Return (x, y) of the center of cell containing provided text 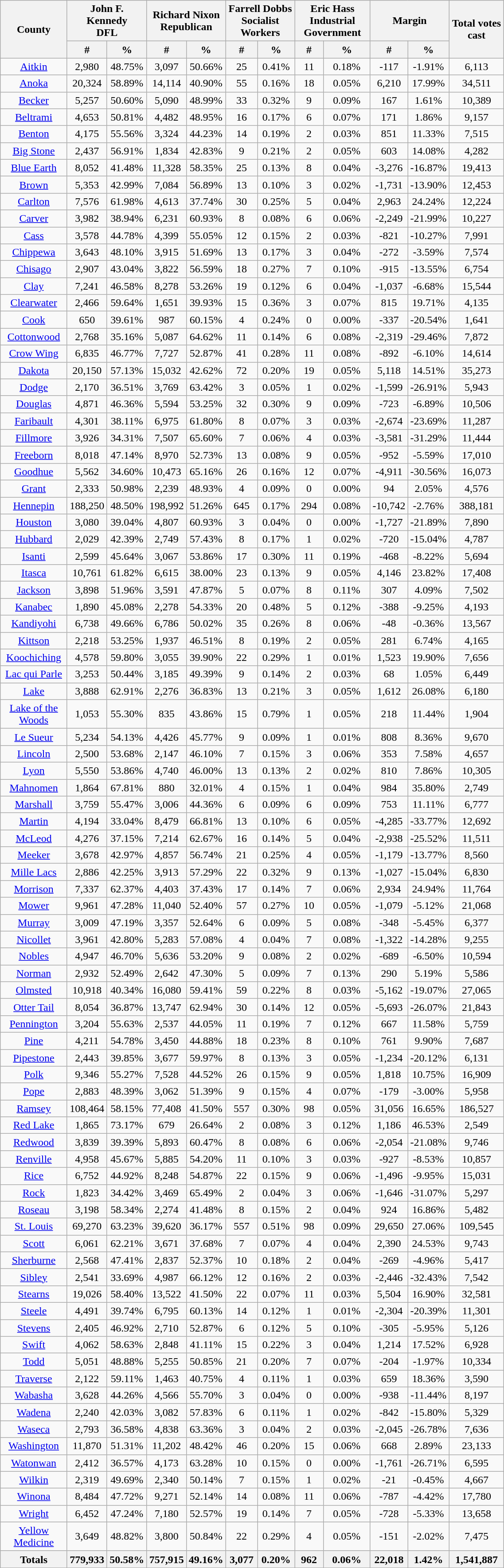
50.14% (206, 1480)
4,175 (87, 134)
46.10% (206, 754)
-2,045 (389, 1429)
33.69% (127, 1277)
4,987 (167, 1277)
39.93% (206, 303)
-6.10% (428, 354)
16,909 (477, 1075)
2,963 (389, 201)
42.39% (127, 539)
11.11% (428, 805)
4,857 (167, 855)
5,257 (87, 100)
4,613 (167, 201)
Cook (34, 320)
880 (167, 787)
3,961 (87, 939)
3,678 (87, 855)
-8.53% (428, 1159)
0.23% (276, 1041)
-13.77% (428, 855)
Fillmore (34, 438)
-1,727 (389, 523)
50.84% (206, 1537)
36.87% (127, 1007)
4,578 (87, 657)
44.36% (206, 805)
-23.69% (428, 421)
6,131 (477, 1058)
37.15% (127, 838)
-842 (389, 1412)
4,062 (87, 1345)
8,484 (87, 1497)
12,692 (477, 821)
0.28% (276, 354)
39.04% (127, 523)
Rice (34, 1176)
-21 (389, 1480)
42.99% (127, 185)
659 (389, 1379)
-21.08% (428, 1142)
44.52% (206, 1075)
1,612 (389, 691)
13,567 (477, 624)
761 (389, 1041)
-117 (389, 67)
6,835 (87, 354)
Hennepin (34, 505)
2,276 (167, 691)
61.98% (127, 201)
3,590 (477, 1379)
Beltrami (34, 117)
11,444 (477, 438)
2,340 (167, 1480)
63.23% (127, 1226)
2,500 (87, 754)
42.97% (127, 855)
-2,938 (389, 838)
4,653 (87, 117)
171 (389, 117)
Hubbard (34, 539)
-26.78% (428, 1429)
50.44% (127, 674)
2,549 (477, 1125)
23 (241, 573)
Winona (34, 1497)
1,865 (87, 1125)
-5.59% (428, 455)
4,667 (477, 1480)
58.15% (127, 1108)
49.66% (127, 624)
4,276 (87, 838)
Scott (34, 1243)
2,443 (87, 1058)
35 (241, 624)
Redwood (34, 1142)
5,255 (167, 1362)
Dodge (34, 387)
42.03% (127, 1412)
23.82% (428, 573)
3,915 (167, 252)
33.04% (127, 821)
6,777 (477, 805)
46.53% (428, 1125)
7,656 (477, 657)
Morrison (34, 889)
8.36% (428, 737)
9,743 (477, 1243)
27,065 (477, 990)
Le Sueur (34, 737)
41 (241, 354)
19,413 (477, 168)
32 (241, 404)
Rock (34, 1193)
7,214 (167, 838)
McLeod (34, 838)
1,186 (389, 1125)
52.64% (206, 923)
Renville (34, 1159)
-10,742 (389, 505)
0.79% (276, 714)
984 (389, 787)
46.51% (206, 641)
36.58% (127, 1429)
-16.87% (428, 168)
-3.00% (428, 1092)
36.51% (127, 387)
8,278 (167, 286)
-6.50% (428, 956)
668 (389, 1446)
6,449 (477, 674)
3,591 (167, 590)
11.44% (428, 714)
46.36% (127, 404)
-151 (389, 1537)
5.19% (428, 973)
Red Lake (34, 1125)
-13.90% (428, 185)
0.36% (276, 303)
962 (309, 1559)
Washington (34, 1446)
13,522 (167, 1294)
8,052 (87, 168)
Sibley (34, 1277)
3,913 (167, 872)
42.83% (206, 151)
46 (241, 1446)
8,970 (167, 455)
10.75% (428, 1075)
56.59% (206, 269)
Lyon (34, 770)
27.06% (428, 1226)
50.60% (127, 100)
3,578 (87, 236)
3,097 (167, 67)
62.21% (127, 1243)
0.24% (276, 320)
45.08% (127, 607)
7,502 (477, 590)
6,615 (167, 573)
2,883 (87, 1092)
1,053 (87, 714)
64.62% (206, 337)
50.81% (127, 117)
50.58% (127, 1559)
Chippewa (34, 252)
16.90% (428, 1294)
34.60% (127, 472)
16.86% (428, 1210)
5,958 (477, 1092)
3,628 (87, 1395)
48.93% (206, 488)
4,173 (167, 1463)
13,747 (167, 1007)
34,511 (477, 83)
53.68% (127, 754)
Wadena (34, 1412)
Martin (34, 821)
9,271 (167, 1497)
17.52% (428, 1345)
-31.29% (428, 438)
Olmsted (34, 990)
94 (389, 488)
7.86% (428, 770)
5,353 (87, 185)
44.23% (206, 134)
5,885 (167, 1159)
Todd (34, 1362)
58.40% (127, 1294)
1,864 (87, 787)
-892 (389, 354)
-938 (389, 1395)
8,560 (477, 855)
6.74% (428, 641)
Pennington (34, 1024)
307 (389, 590)
24.53% (428, 1243)
-20.54% (428, 320)
48.39% (127, 1092)
38.94% (127, 218)
1,904 (477, 714)
-32.43% (428, 1277)
24.94% (428, 889)
-4.96% (428, 1260)
Carlton (34, 201)
-2.76% (428, 505)
-21.99% (428, 218)
10,506 (477, 404)
54.33% (206, 607)
37.74% (206, 201)
49.16% (206, 1559)
52.40% (206, 906)
5,126 (477, 1328)
7,636 (477, 1429)
-952 (389, 455)
-1,079 (389, 906)
4,165 (477, 641)
Nobles (34, 956)
108,464 (87, 1108)
47.28% (127, 906)
Traverse (34, 1379)
42.25% (127, 872)
2,405 (87, 1328)
-915 (389, 269)
3,982 (87, 218)
47.30% (206, 973)
Meeker (34, 855)
7.58% (428, 754)
Farrell DobbsSocialist Workers (260, 21)
-3.59% (428, 252)
Clearwater (34, 303)
6,452 (87, 1513)
44.78% (127, 236)
4,787 (477, 539)
851 (389, 134)
186,527 (477, 1108)
-21.89% (428, 523)
46.92% (127, 1328)
7,991 (477, 236)
2,541 (87, 1277)
7,890 (477, 523)
16,073 (477, 472)
John F. KennedyDFL (107, 21)
Roseau (34, 1210)
5,943 (477, 387)
810 (389, 770)
Watonwan (34, 1463)
68 (389, 674)
11,764 (477, 889)
4,282 (477, 151)
Ramsey (34, 1108)
3,649 (87, 1537)
57.08% (206, 939)
-2,446 (389, 1277)
-9.25% (428, 607)
46.77% (127, 354)
65.60% (206, 438)
17,780 (477, 1497)
51.69% (206, 252)
-1,646 (389, 1193)
51.39% (206, 1092)
-1.91% (428, 67)
-787 (389, 1497)
46.00% (206, 770)
1.86% (428, 117)
3,926 (87, 438)
2,907 (87, 269)
7,542 (477, 1277)
44.88% (206, 1041)
17,010 (477, 455)
-26.07% (428, 1007)
3,324 (167, 134)
Eric HassIndustrial Government (332, 21)
36.57% (127, 1463)
-6.68% (428, 286)
Wilkin (34, 1480)
-4,911 (389, 472)
2,642 (167, 973)
11,511 (477, 838)
34.42% (127, 1193)
-30.56% (428, 472)
5,594 (167, 404)
31,056 (389, 1108)
3,009 (87, 923)
-10.27% (428, 236)
32.01% (206, 787)
51.26% (206, 505)
55.30% (127, 714)
Kanabec (34, 607)
-1,599 (389, 387)
-1,761 (389, 1463)
-29.46% (428, 337)
1,890 (87, 607)
5,417 (477, 1260)
-9.95% (428, 1176)
3,253 (87, 674)
5,118 (389, 370)
2.05% (428, 488)
6,113 (477, 67)
3,800 (167, 1537)
-5.33% (428, 1513)
57.29% (206, 872)
-348 (389, 923)
6,231 (167, 218)
50.85% (206, 1362)
10,227 (477, 218)
2,599 (87, 556)
10,473 (167, 472)
59.97% (206, 1058)
5,586 (477, 973)
9,255 (477, 939)
14.51% (428, 370)
60.13% (206, 1311)
2,239 (167, 488)
52.49% (127, 973)
-269 (389, 1260)
Becker (34, 100)
66.81% (206, 821)
11,328 (167, 168)
Totals (34, 1559)
6,377 (477, 923)
53.26% (206, 286)
2,568 (87, 1260)
47.24% (127, 1513)
-720 (389, 539)
-1,037 (389, 286)
12,224 (477, 201)
Faribault (34, 421)
Benton (34, 134)
57 (241, 906)
50.02% (206, 624)
2,466 (87, 303)
6,180 (477, 691)
4,871 (87, 404)
2,934 (389, 889)
21,843 (477, 1007)
39.61% (127, 320)
7,475 (477, 1537)
4,491 (87, 1311)
-337 (389, 320)
5,694 (477, 556)
757,915 (167, 1559)
667 (389, 1024)
1,937 (167, 641)
3,077 (241, 1559)
-723 (389, 404)
-1,179 (389, 855)
18.36% (428, 1379)
59.11% (127, 1379)
Stevens (34, 1328)
3,643 (87, 252)
63.36% (206, 1429)
26.64% (206, 1125)
20,324 (87, 83)
5,482 (477, 1210)
-4.42% (428, 1497)
2,932 (87, 973)
4,566 (167, 1395)
9.90% (428, 1041)
16.65% (428, 1108)
Lake of the Woods (34, 714)
5,087 (167, 337)
39,620 (167, 1226)
-5.95% (428, 1328)
48.99% (206, 100)
57.43% (206, 539)
808 (389, 737)
7,507 (167, 438)
Murray (34, 923)
167 (389, 100)
2,848 (167, 1345)
39.74% (127, 1311)
58.34% (127, 1210)
55.56% (127, 134)
-2,054 (389, 1142)
20,150 (87, 370)
61.82% (127, 573)
3,055 (167, 657)
38.11% (127, 421)
Richard NixonRepublican (186, 21)
62.67% (206, 838)
109,545 (477, 1226)
1,823 (87, 1193)
Cass (34, 236)
13,658 (477, 1513)
19,026 (87, 1294)
Chisago (34, 269)
Kandiyohi (34, 624)
58.89% (127, 83)
7,337 (87, 889)
8,018 (87, 455)
-179 (389, 1092)
Freeborn (34, 455)
987 (167, 320)
54.87% (206, 1176)
7,687 (477, 1041)
11,202 (167, 1446)
Yellow Medicine (34, 1537)
4.09% (428, 590)
14,114 (167, 83)
3,822 (167, 269)
Pipestone (34, 1058)
3,677 (167, 1058)
-48 (389, 624)
2,240 (87, 1412)
44.05% (206, 1024)
2,412 (87, 1463)
9,670 (477, 737)
49.69% (127, 1480)
7,528 (167, 1075)
-0.36% (428, 624)
3,469 (167, 1193)
Dakota (34, 370)
-11.44% (428, 1395)
61.80% (206, 421)
39.90% (206, 657)
1,541,887 (477, 1559)
7,727 (167, 354)
4,146 (389, 573)
-14.28% (428, 939)
5,329 (477, 1412)
-26.91% (428, 387)
15,031 (477, 1176)
Isanti (34, 556)
56.91% (127, 151)
5,051 (87, 1362)
26.08% (428, 691)
2,278 (167, 607)
11,870 (87, 1446)
14,614 (477, 354)
Polk (34, 1075)
2,274 (167, 1210)
46.70% (127, 956)
-20.39% (428, 1311)
753 (389, 805)
1,651 (167, 303)
5,297 (477, 1193)
2,710 (167, 1328)
15,032 (167, 370)
-5,693 (389, 1007)
1,463 (167, 1379)
67.81% (127, 787)
2,886 (87, 872)
Wright (34, 1513)
-5.12% (428, 906)
47.87% (206, 590)
43.86% (206, 714)
2,837 (167, 1260)
-0.45% (428, 1480)
-20.12% (428, 1058)
5,234 (87, 737)
4,807 (167, 523)
52.73% (206, 455)
9,157 (477, 117)
-5,162 (389, 990)
4,482 (167, 117)
65.49% (206, 1193)
Big Stone (34, 151)
2,319 (87, 1480)
-927 (389, 1159)
-1,731 (389, 185)
55 (241, 83)
-25.52% (428, 838)
0.48% (276, 607)
Anoka (34, 83)
-15.80% (428, 1412)
22,018 (389, 1559)
-1,027 (389, 872)
58.63% (127, 1345)
-33.77% (428, 821)
-1,322 (389, 939)
-689 (389, 956)
2,218 (87, 641)
62.37% (127, 889)
46.58% (127, 286)
4,838 (167, 1429)
3,204 (87, 1024)
17.99% (428, 83)
4,657 (477, 754)
42.62% (206, 370)
-31.07% (428, 1193)
56.74% (206, 855)
1,523 (389, 657)
5,550 (87, 770)
6,975 (167, 421)
2,147 (167, 754)
77,408 (167, 1108)
55.47% (127, 805)
72 (241, 370)
6,595 (477, 1463)
1.42% (428, 1559)
4,403 (167, 889)
57.13% (127, 370)
11,040 (167, 906)
73.17% (127, 1125)
198,992 (167, 505)
-5.45% (428, 923)
6,795 (167, 1311)
6,752 (87, 1176)
11.58% (428, 1024)
8,479 (167, 821)
-8.22% (428, 556)
57.83% (206, 1412)
59.41% (206, 990)
6,210 (389, 83)
2.89% (428, 1446)
Pope (34, 1092)
-6.89% (428, 404)
59 (241, 990)
645 (241, 505)
Goodhue (34, 472)
48.88% (127, 1362)
14.08% (428, 151)
8,248 (167, 1176)
37.68% (206, 1243)
54.20% (206, 1159)
Sherburne (34, 1260)
2,122 (87, 1379)
3,082 (167, 1412)
6,738 (87, 624)
-13.55% (428, 269)
44.92% (127, 1176)
3,006 (167, 805)
62.94% (206, 1007)
60.15% (206, 320)
2,390 (389, 1243)
55.63% (127, 1024)
33 (241, 100)
15,544 (477, 286)
-2,304 (389, 1311)
290 (389, 973)
55.70% (206, 1395)
County (34, 29)
59.64% (127, 303)
353 (389, 754)
Kittson (34, 641)
3,198 (87, 1210)
45.64% (127, 556)
10,305 (477, 770)
7,241 (87, 286)
-305 (389, 1328)
45.67% (127, 1159)
63.42% (206, 387)
218 (389, 714)
-1.97% (428, 1362)
10,857 (477, 1159)
188,250 (87, 505)
42.80% (127, 939)
Douglas (34, 404)
Mower (34, 906)
6,928 (477, 1345)
2,768 (87, 337)
17,408 (477, 573)
3,450 (167, 1041)
-2,319 (389, 337)
7,872 (477, 337)
0.51% (276, 1226)
52.14% (206, 1497)
-1,234 (389, 1058)
4,958 (87, 1159)
-272 (389, 252)
9,961 (87, 906)
835 (167, 714)
40.90% (206, 83)
Mahnomen (34, 787)
815 (389, 303)
66.12% (206, 1277)
Lincoln (34, 754)
-388 (389, 607)
Stearns (34, 1294)
Margin (410, 21)
4,135 (477, 303)
-728 (389, 1513)
2,170 (87, 387)
12,453 (477, 185)
-204 (389, 1362)
-2.02% (428, 1537)
63.28% (206, 1463)
34.31% (127, 438)
Cottonwood (34, 337)
5,562 (87, 472)
0.26% (276, 624)
Houston (34, 523)
3,898 (87, 590)
1.61% (428, 100)
39.85% (127, 1058)
47.72% (127, 1497)
41.11% (206, 1345)
32,581 (477, 1294)
294 (309, 505)
4,211 (87, 1041)
56.89% (206, 185)
Marshall (34, 805)
4,426 (167, 737)
2,437 (87, 151)
51.31% (127, 1446)
5,636 (167, 956)
19.90% (428, 657)
Lac qui Parle (34, 674)
1.05% (428, 674)
3,080 (87, 523)
Waseca (34, 1429)
Crow Wing (34, 354)
3,067 (167, 556)
603 (389, 151)
679 (167, 1125)
8,054 (87, 1007)
47.14% (127, 455)
650 (87, 320)
5,759 (477, 1024)
7,180 (167, 1513)
6,061 (87, 1243)
281 (389, 641)
-26.71% (428, 1463)
Norman (34, 973)
35,273 (477, 370)
4,194 (87, 821)
St. Louis (34, 1226)
7,084 (167, 185)
55.05% (206, 236)
-2,249 (389, 218)
58.35% (206, 168)
11,287 (477, 421)
52.57% (206, 1513)
7,574 (477, 252)
5,283 (167, 939)
36.83% (206, 691)
19.71% (428, 303)
37.43% (206, 889)
48.10% (127, 252)
10,918 (87, 990)
11.33% (428, 134)
2,029 (87, 539)
Brown (34, 185)
-3,581 (389, 438)
779,933 (87, 1559)
-3,276 (389, 168)
8,197 (477, 1395)
-19.07% (428, 990)
48.42% (206, 1446)
Mille Lacs (34, 872)
6,786 (167, 624)
7,576 (87, 201)
59.80% (127, 657)
43.04% (127, 269)
Blue Earth (34, 168)
20 (241, 607)
3,062 (167, 1092)
-1,496 (389, 1176)
4,301 (87, 421)
3,185 (167, 674)
65.16% (206, 472)
7,515 (477, 134)
6,754 (477, 269)
2,537 (167, 1024)
36.17% (206, 1226)
16,080 (167, 990)
40.34% (127, 990)
10,334 (477, 1362)
3,357 (167, 923)
54.78% (127, 1041)
48.95% (206, 117)
3,759 (87, 805)
Carver (34, 218)
40.75% (206, 1379)
54.13% (127, 737)
21,068 (477, 906)
44.26% (127, 1395)
3,888 (87, 691)
4,740 (167, 770)
38.00% (206, 573)
10,761 (87, 573)
-821 (389, 236)
4,193 (477, 607)
4,947 (87, 956)
23,133 (477, 1446)
Swift (34, 1345)
Clay (34, 286)
Koochiching (34, 657)
Jackson (34, 590)
53.20% (206, 956)
1,214 (389, 1345)
Total votes cast (477, 29)
69,270 (87, 1226)
6,830 (477, 872)
24.24% (428, 201)
49.39% (206, 674)
Nicollet (34, 939)
924 (389, 1210)
35.16% (127, 337)
9,346 (87, 1075)
2,333 (87, 488)
4,399 (167, 236)
2,980 (87, 67)
Itasca (34, 573)
60.47% (206, 1142)
5,090 (167, 100)
45.77% (206, 737)
Otter Tail (34, 1007)
52.37% (206, 1260)
0.41% (276, 67)
48.75% (127, 67)
Steele (34, 1311)
29,650 (389, 1226)
55.27% (127, 1075)
3,671 (167, 1243)
3,769 (167, 387)
-2,674 (389, 421)
4,576 (477, 488)
-468 (389, 556)
9,746 (477, 1142)
Pine (34, 1041)
Lake (34, 691)
11,301 (477, 1311)
47.41% (127, 1260)
50.98% (127, 488)
-4,285 (389, 821)
50.66% (206, 67)
1,641 (477, 320)
10,594 (477, 956)
Aitkin (34, 67)
35.80% (428, 787)
Wabasha (34, 1395)
62.91% (127, 691)
48.50% (127, 505)
388,181 (477, 505)
1,818 (389, 1075)
Grant (34, 488)
3,839 (87, 1142)
51.96% (127, 590)
1,834 (167, 151)
39.39% (127, 1142)
47.19% (127, 923)
5,504 (389, 1294)
2,793 (87, 1429)
5,893 (167, 1142)
10,389 (477, 100)
48.82% (127, 1537)
